Detect which cell encompasses the target text, then output its [X, Y] center coordinate. 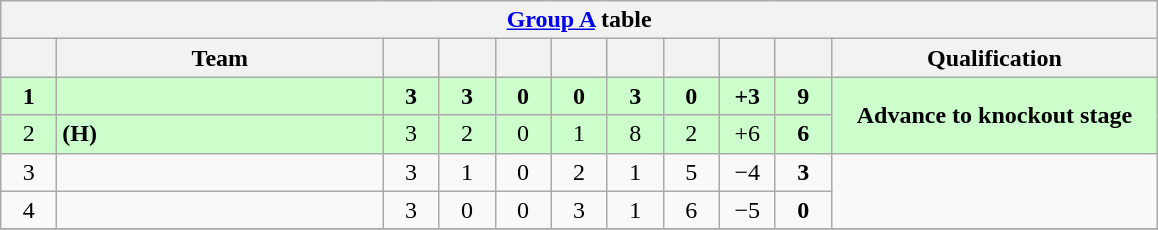
5 [691, 172]
−4 [747, 172]
(H) [220, 134]
+3 [747, 96]
Qualification [994, 58]
Advance to knockout stage [994, 115]
−5 [747, 210]
+6 [747, 134]
8 [635, 134]
Group A table [580, 20]
Team [220, 58]
9 [803, 96]
4 [29, 210]
